Return (X, Y) of the center of cell containing provided text 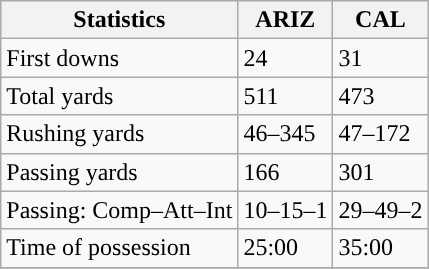
Total yards (120, 96)
473 (380, 96)
CAL (380, 20)
24 (286, 58)
35:00 (380, 248)
25:00 (286, 248)
Statistics (120, 20)
301 (380, 172)
First downs (120, 58)
Time of possession (120, 248)
47–172 (380, 134)
Rushing yards (120, 134)
31 (380, 58)
ARIZ (286, 20)
10–15–1 (286, 210)
166 (286, 172)
46–345 (286, 134)
Passing yards (120, 172)
29–49–2 (380, 210)
511 (286, 96)
Passing: Comp–Att–Int (120, 210)
